Provide the (x, y) coordinate of the cell's center where the given text is located.  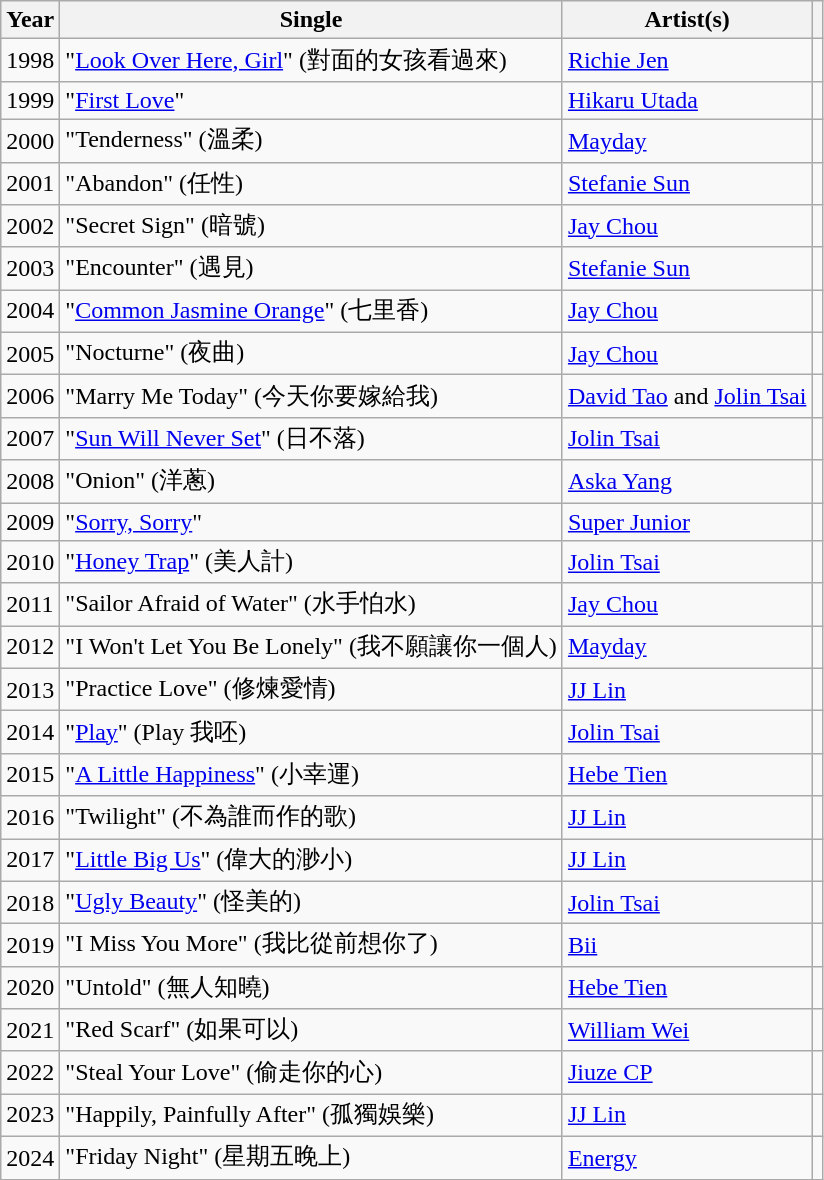
"Happily, Painfully After" (孤獨娛樂) (312, 1116)
Aska Yang (686, 482)
"Sailor Afraid of Water" (水手怕水) (312, 604)
2003 (30, 268)
"A Little Happiness" (小幸運) (312, 774)
2008 (30, 482)
"Sorry, Sorry" (312, 521)
"Twilight" (不為誰而作的歌) (312, 818)
"Secret Sign" (暗號) (312, 226)
2012 (30, 648)
"Nocturne" (夜曲) (312, 354)
2000 (30, 140)
"Onion" (洋蔥) (312, 482)
"Look Over Here, Girl" (對面的女孩看過來) (312, 60)
"Encounter" (遇見) (312, 268)
Year (30, 20)
"Little Big Us" (偉大的渺小) (312, 860)
2007 (30, 438)
"I Miss You More" (我比從前想你了) (312, 946)
Bii (686, 946)
2024 (30, 1158)
2020 (30, 988)
"Practice Love" (修煉愛情) (312, 690)
"First Love" (312, 100)
Richie Jen (686, 60)
"Steal Your Love" (偷走你的心) (312, 1072)
2016 (30, 818)
2018 (30, 902)
2017 (30, 860)
1998 (30, 60)
2010 (30, 562)
William Wei (686, 1030)
"Friday Night" (星期五晚上) (312, 1158)
"I Won't Let You Be Lonely" (我不願讓你一個人) (312, 648)
2004 (30, 312)
2013 (30, 690)
Jiuze CP (686, 1072)
2002 (30, 226)
"Ugly Beauty" (怪美的) (312, 902)
"Sun Will Never Set" (日不落) (312, 438)
2011 (30, 604)
2009 (30, 521)
1999 (30, 100)
"Play" (Play 我呸) (312, 732)
2001 (30, 184)
"Common Jasmine Orange" (七里香) (312, 312)
2019 (30, 946)
David Tao and Jolin Tsai (686, 396)
"Red Scarf" (如果可以) (312, 1030)
2021 (30, 1030)
2005 (30, 354)
2006 (30, 396)
"Abandon" (任性) (312, 184)
Energy (686, 1158)
"Marry Me Today" (今天你要嫁給我) (312, 396)
2014 (30, 732)
2015 (30, 774)
Super Junior (686, 521)
Hikaru Utada (686, 100)
"Tenderness" (溫柔) (312, 140)
"Untold" (無人知曉) (312, 988)
"Honey Trap" (美人計) (312, 562)
Single (312, 20)
Artist(s) (686, 20)
2022 (30, 1072)
2023 (30, 1116)
